Scan for the cell matching the given text and deliver its (x, y) coordinate at center. 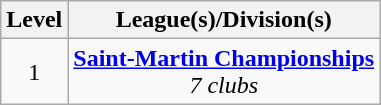
1 (34, 72)
Saint-Martin Championships7 clubs (224, 72)
Level (34, 20)
League(s)/Division(s) (224, 20)
